From the cell containing the given text, extract its center point as [x, y] coordinate. 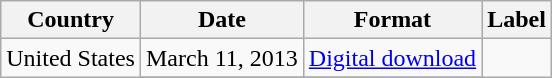
March 11, 2013 [222, 58]
Digital download [392, 58]
United States [71, 58]
Country [71, 20]
Format [392, 20]
Label [517, 20]
Date [222, 20]
